Return the [X, Y] coordinate for the center point of the cell that contains the specified text.  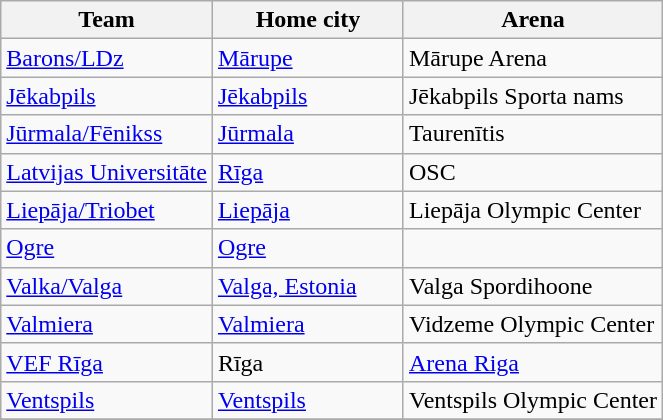
Jēkabpils Sporta nams [532, 96]
Mārupe [308, 58]
Liepāja [308, 210]
Liepāja Olympic Center [532, 210]
Home city [308, 20]
Jūrmala/Fēnikss [107, 134]
Team [107, 20]
Valka/Valga [107, 286]
Vidzeme Olympic Center [532, 324]
Valga, Estonia [308, 286]
Latvijas Universitāte [107, 172]
Taurenītis [532, 134]
Jūrmala [308, 134]
Valga Spordihoone [532, 286]
Ventspils Olympic Center [532, 400]
OSC [532, 172]
Arena [532, 20]
Barons/LDz [107, 58]
Mārupe Arena [532, 58]
Liepāja/Triobet [107, 210]
VEF Rīga [107, 362]
Arena Riga [532, 362]
